For the text-containing cell, return its midpoint in (X, Y) coordinate format. 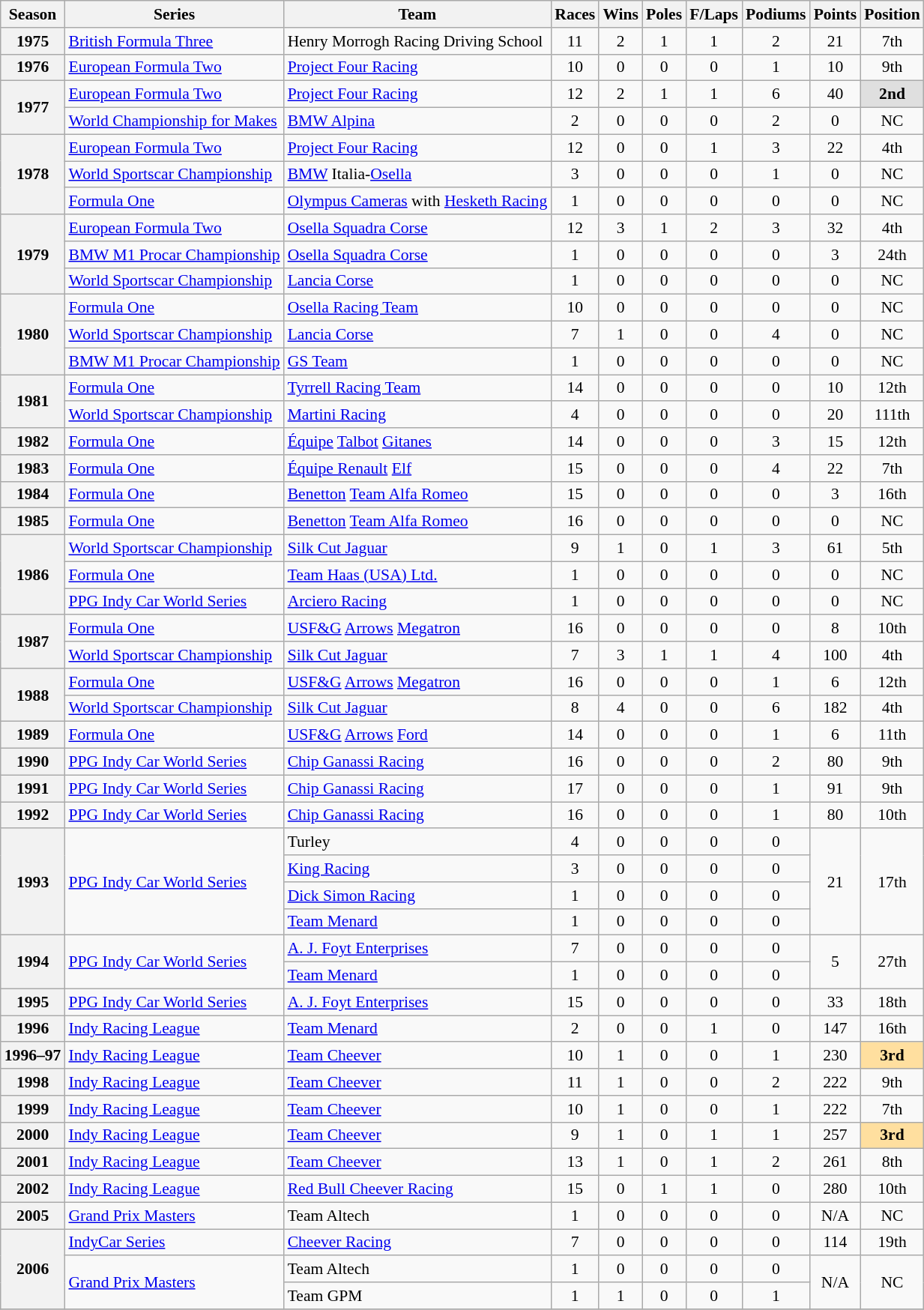
2000 (33, 1135)
280 (836, 1189)
Podiums (776, 14)
Équipe Renault Elf (418, 468)
8th (892, 1162)
Red Bull Cheever Racing (418, 1189)
1993 (33, 882)
27th (892, 962)
1984 (33, 495)
Martini Racing (418, 415)
BMW Italia-Osella (418, 175)
18th (892, 1002)
1977 (33, 108)
Team (418, 14)
17th (892, 882)
1991 (33, 788)
British Formula Three (174, 41)
Dick Simon Racing (418, 896)
2006 (33, 1270)
13 (575, 1162)
GS Team (418, 361)
Osella Racing Team (418, 308)
32 (836, 228)
147 (836, 1029)
91 (836, 788)
1975 (33, 41)
1998 (33, 1082)
Points (836, 14)
1986 (33, 576)
1994 (33, 962)
1996 (33, 1029)
World Championship for Makes (174, 121)
USF&G Arrows Ford (418, 735)
1990 (33, 762)
33 (836, 1002)
2001 (33, 1162)
1983 (33, 468)
182 (836, 708)
Wins (620, 14)
Olympus Cameras with Hesketh Racing (418, 202)
1996–97 (33, 1056)
Turley (418, 842)
1978 (33, 174)
IndyCar Series (174, 1243)
100 (836, 655)
1979 (33, 255)
40 (836, 94)
1987 (33, 642)
Series (174, 14)
1982 (33, 441)
Position (892, 14)
1999 (33, 1109)
Tyrrell Racing Team (418, 388)
230 (836, 1056)
111th (892, 415)
11th (892, 735)
1976 (33, 67)
F/Laps (713, 14)
1985 (33, 522)
King Racing (418, 869)
5th (892, 549)
Arciero Racing (418, 602)
24th (892, 255)
Races (575, 14)
Team Haas (USA) Ltd. (418, 575)
Henry Morrogh Racing Driving School (418, 41)
1992 (33, 815)
5 (836, 962)
17 (575, 788)
BMW Alpina (418, 121)
2005 (33, 1216)
257 (836, 1135)
1981 (33, 402)
Team GPM (418, 1296)
1995 (33, 1002)
2002 (33, 1189)
2nd (892, 94)
1980 (33, 334)
Cheever Racing (418, 1243)
19th (892, 1243)
1988 (33, 695)
Équipe Talbot Gitanes (418, 441)
Season (33, 14)
61 (836, 549)
261 (836, 1162)
20 (836, 415)
Poles (664, 14)
114 (836, 1243)
1989 (33, 735)
